Pinpoint the cell where the given text exists, returning its (x, y) midpoint coordinate. 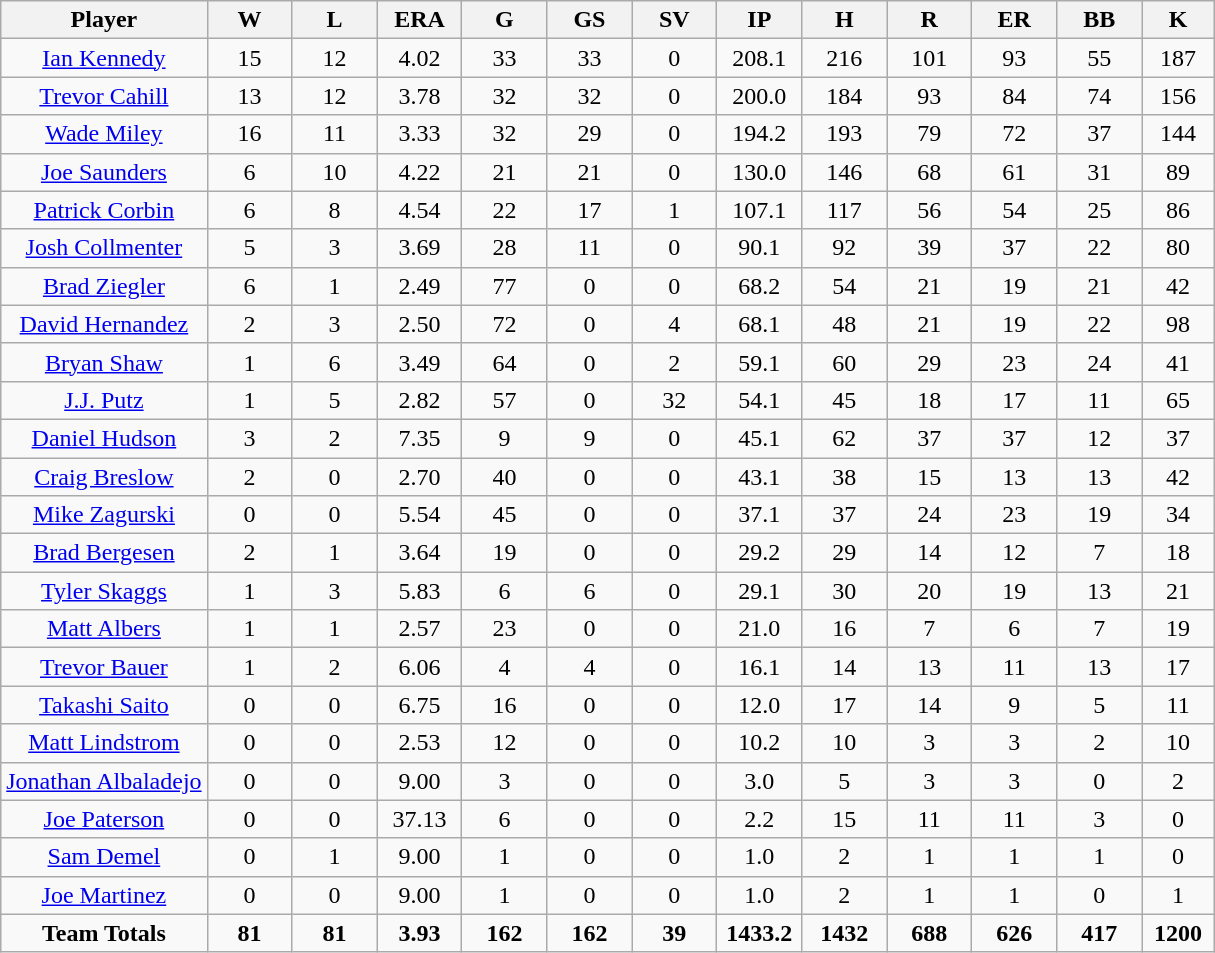
3.49 (420, 362)
Joe Paterson (104, 819)
107.1 (760, 210)
2.53 (420, 743)
Brad Ziegler (104, 286)
5.54 (420, 515)
2.82 (420, 400)
Player (104, 20)
84 (1014, 96)
30 (844, 591)
Sam Demel (104, 857)
28 (504, 248)
3.64 (420, 553)
64 (504, 362)
Trevor Cahill (104, 96)
6.06 (420, 667)
2.50 (420, 324)
62 (844, 438)
43.1 (760, 477)
2.49 (420, 286)
3.93 (420, 933)
156 (1178, 96)
Patrick Corbin (104, 210)
3.78 (420, 96)
89 (1178, 172)
98 (1178, 324)
8 (334, 210)
7.35 (420, 438)
Joe Martinez (104, 895)
1200 (1178, 933)
David Hernandez (104, 324)
4.02 (420, 58)
77 (504, 286)
Brad Bergesen (104, 553)
Mike Zagurski (104, 515)
80 (1178, 248)
45.1 (760, 438)
4.54 (420, 210)
16.1 (760, 667)
BB (1100, 20)
Bryan Shaw (104, 362)
59.1 (760, 362)
J.J. Putz (104, 400)
G (504, 20)
3.0 (760, 781)
184 (844, 96)
68.1 (760, 324)
187 (1178, 58)
40 (504, 477)
86 (1178, 210)
SV (674, 20)
626 (1014, 933)
38 (844, 477)
1432 (844, 933)
74 (1100, 96)
37.13 (420, 819)
193 (844, 134)
101 (930, 58)
ERA (420, 20)
12.0 (760, 705)
10.2 (760, 743)
208.1 (760, 58)
68 (930, 172)
Jonathan Albaladejo (104, 781)
29.2 (760, 553)
L (334, 20)
5.83 (420, 591)
146 (844, 172)
K (1178, 20)
6.75 (420, 705)
68.2 (760, 286)
GS (590, 20)
54.1 (760, 400)
2.57 (420, 629)
3.33 (420, 134)
Takashi Saito (104, 705)
25 (1100, 210)
Matt Albers (104, 629)
3.69 (420, 248)
2.70 (420, 477)
55 (1100, 58)
2.2 (760, 819)
H (844, 20)
Team Totals (104, 933)
W (250, 20)
Joe Saunders (104, 172)
Ian Kennedy (104, 58)
Matt Lindstrom (104, 743)
61 (1014, 172)
79 (930, 134)
90.1 (760, 248)
34 (1178, 515)
56 (930, 210)
57 (504, 400)
ER (1014, 20)
R (930, 20)
92 (844, 248)
60 (844, 362)
31 (1100, 172)
194.2 (760, 134)
144 (1178, 134)
37.1 (760, 515)
Tyler Skaggs (104, 591)
1433.2 (760, 933)
Wade Miley (104, 134)
Josh Collmenter (104, 248)
65 (1178, 400)
48 (844, 324)
4.22 (420, 172)
29.1 (760, 591)
Craig Breslow (104, 477)
417 (1100, 933)
200.0 (760, 96)
Trevor Bauer (104, 667)
IP (760, 20)
20 (930, 591)
41 (1178, 362)
Daniel Hudson (104, 438)
117 (844, 210)
688 (930, 933)
216 (844, 58)
130.0 (760, 172)
21.0 (760, 629)
